Pinpoint the cell where the given text exists, returning its (x, y) midpoint coordinate. 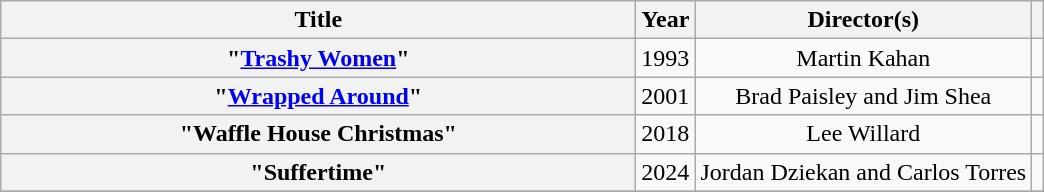
Martin Kahan (864, 58)
2018 (666, 134)
"Trashy Women" (318, 58)
Jordan Dziekan and Carlos Torres (864, 172)
Lee Willard (864, 134)
2001 (666, 96)
Year (666, 20)
Title (318, 20)
Brad Paisley and Jim Shea (864, 96)
"Suffertime" (318, 172)
Director(s) (864, 20)
2024 (666, 172)
"Wrapped Around" (318, 96)
"Waffle House Christmas" (318, 134)
1993 (666, 58)
